Return (X, Y) of the center of cell containing provided text 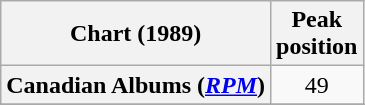
Chart (1989) (136, 34)
Peak position (317, 34)
Canadian Albums (RPM) (136, 85)
49 (317, 85)
